Determine the (X, Y) coordinate at the center of the cell enclosing the given text.  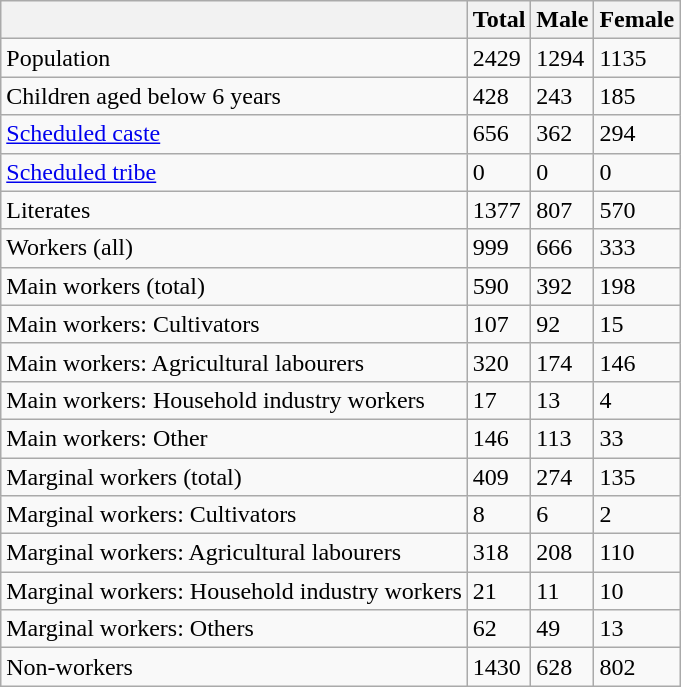
392 (562, 286)
Marginal workers (total) (234, 477)
198 (637, 286)
2429 (499, 58)
Population (234, 58)
333 (637, 248)
Scheduled caste (234, 134)
318 (499, 553)
666 (562, 248)
656 (499, 134)
174 (562, 362)
570 (637, 210)
807 (562, 210)
113 (562, 438)
428 (499, 96)
135 (637, 477)
62 (499, 629)
208 (562, 553)
49 (562, 629)
15 (637, 324)
4 (637, 400)
Main workers (total) (234, 286)
Main workers: Cultivators (234, 324)
Workers (all) (234, 248)
Marginal workers: Household industry workers (234, 591)
Marginal workers: Others (234, 629)
628 (562, 667)
409 (499, 477)
Marginal workers: Cultivators (234, 515)
Literates (234, 210)
Main workers: Agricultural labourers (234, 362)
320 (499, 362)
11 (562, 591)
92 (562, 324)
999 (499, 248)
33 (637, 438)
243 (562, 96)
2 (637, 515)
Main workers: Household industry workers (234, 400)
590 (499, 286)
17 (499, 400)
107 (499, 324)
10 (637, 591)
Children aged below 6 years (234, 96)
1377 (499, 210)
Total (499, 20)
1135 (637, 58)
21 (499, 591)
1430 (499, 667)
294 (637, 134)
802 (637, 667)
1294 (562, 58)
Male (562, 20)
Marginal workers: Agricultural labourers (234, 553)
6 (562, 515)
185 (637, 96)
Scheduled tribe (234, 172)
110 (637, 553)
8 (499, 515)
Female (637, 20)
274 (562, 477)
Non-workers (234, 667)
Main workers: Other (234, 438)
362 (562, 134)
